Pinpoint the cell where the given text exists, returning its (x, y) midpoint coordinate. 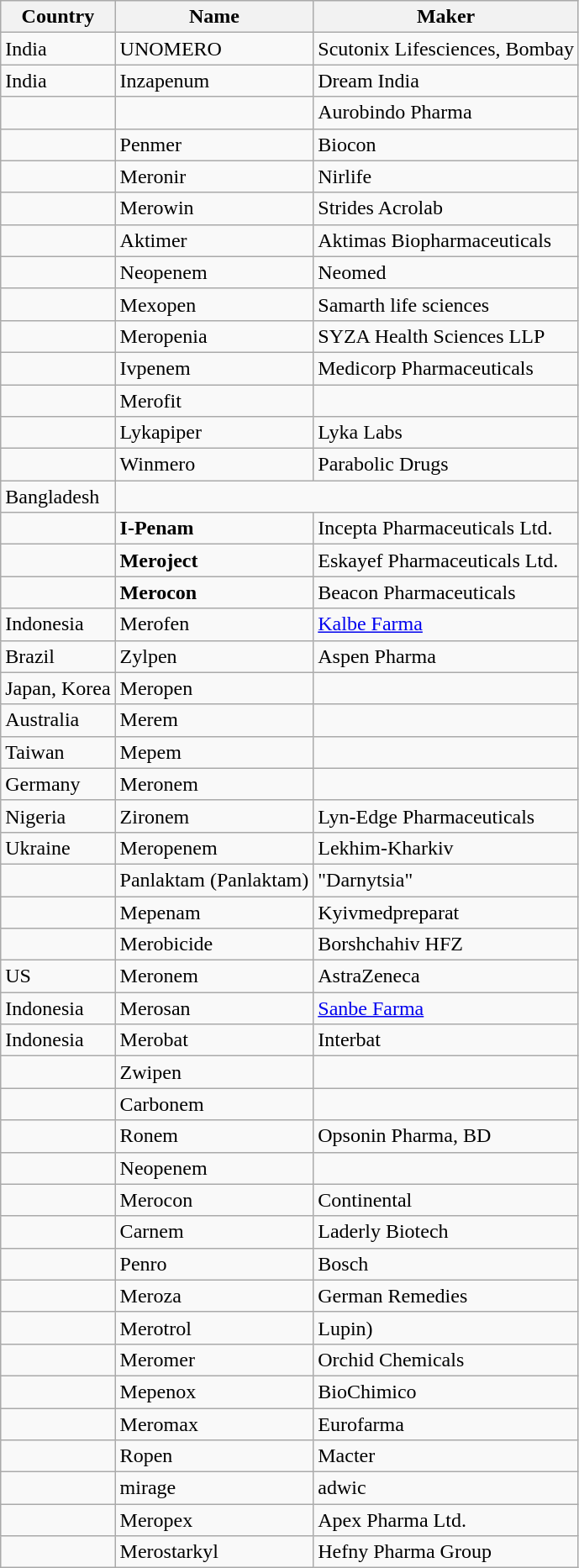
Lyn-Edge Pharmaceuticals (446, 816)
Meropenem (214, 848)
Meromer (214, 1360)
Bosch (446, 1264)
Sanbe Farma (446, 1008)
Orchid Chemicals (446, 1360)
Medicorp Pharmaceuticals (446, 368)
Aktimas Biopharmaceuticals (446, 240)
Samarth life sciences (446, 304)
"Darnytsia" (446, 880)
Lykapiper (214, 433)
Lekhim-Kharkiv (446, 848)
Scutonix Lifesciences, Bombay (446, 49)
Lupin) (446, 1328)
UNOMERO (214, 49)
Lyka Labs (446, 433)
Japan, Korea (58, 688)
SYZA Health Sciences LLP (446, 336)
adwic (446, 1488)
Penro (214, 1264)
Mepenox (214, 1392)
Hefny Pharma Group (446, 1552)
Biocon (446, 145)
Aspen Pharma (446, 656)
Country (58, 17)
Meropen (214, 688)
Ukraine (58, 848)
US (58, 976)
Kyivmedpreparat (446, 912)
I-Penam (214, 529)
Opsonin Pharma, BD (446, 1136)
Taiwan (58, 752)
Meropenia (214, 336)
Panlaktam (Panlaktam) (214, 880)
Carbonem (214, 1104)
Brazil (58, 656)
Merowin (214, 208)
Merem (214, 720)
Germany (58, 784)
Merobat (214, 1040)
Ivpenem (214, 368)
Ronem (214, 1136)
Meronir (214, 176)
Aktimer (214, 240)
mirage (214, 1488)
Inzapenum (214, 81)
Zwipen (214, 1072)
Ropen (214, 1456)
Winmero (214, 465)
Interbat (446, 1040)
Australia (58, 720)
Meroza (214, 1296)
Continental (446, 1200)
Merostarkyl (214, 1552)
Bangladesh (58, 497)
Merobicide (214, 944)
Merotrol (214, 1328)
Dream India (446, 81)
Borshchahiv HFZ (446, 944)
AstraZeneca (446, 976)
Aurobindo Pharma (446, 113)
Zylpen (214, 656)
Carnem (214, 1232)
Merofit (214, 401)
Laderly Biotech (446, 1232)
Penmer (214, 145)
Nirlife (446, 176)
German Remedies (446, 1296)
Eurofarma (446, 1424)
BioChimico (446, 1392)
Strides Acrolab (446, 208)
Macter (446, 1456)
Meropex (214, 1520)
Apex Pharma Ltd. (446, 1520)
Name (214, 17)
Mexopen (214, 304)
Eskayef Pharmaceuticals Ltd. (446, 560)
Incepta Pharmaceuticals Ltd. (446, 529)
Meromax (214, 1424)
Mepem (214, 752)
Meroject (214, 560)
Maker (446, 17)
Neomed (446, 272)
Nigeria (58, 816)
Zironem (214, 816)
Merofen (214, 624)
Beacon Pharmaceuticals (446, 592)
Parabolic Drugs (446, 465)
Merosan (214, 1008)
Kalbe Farma (446, 624)
Mepenam (214, 912)
